Scan for the cell matching the given text and deliver its (x, y) coordinate at center. 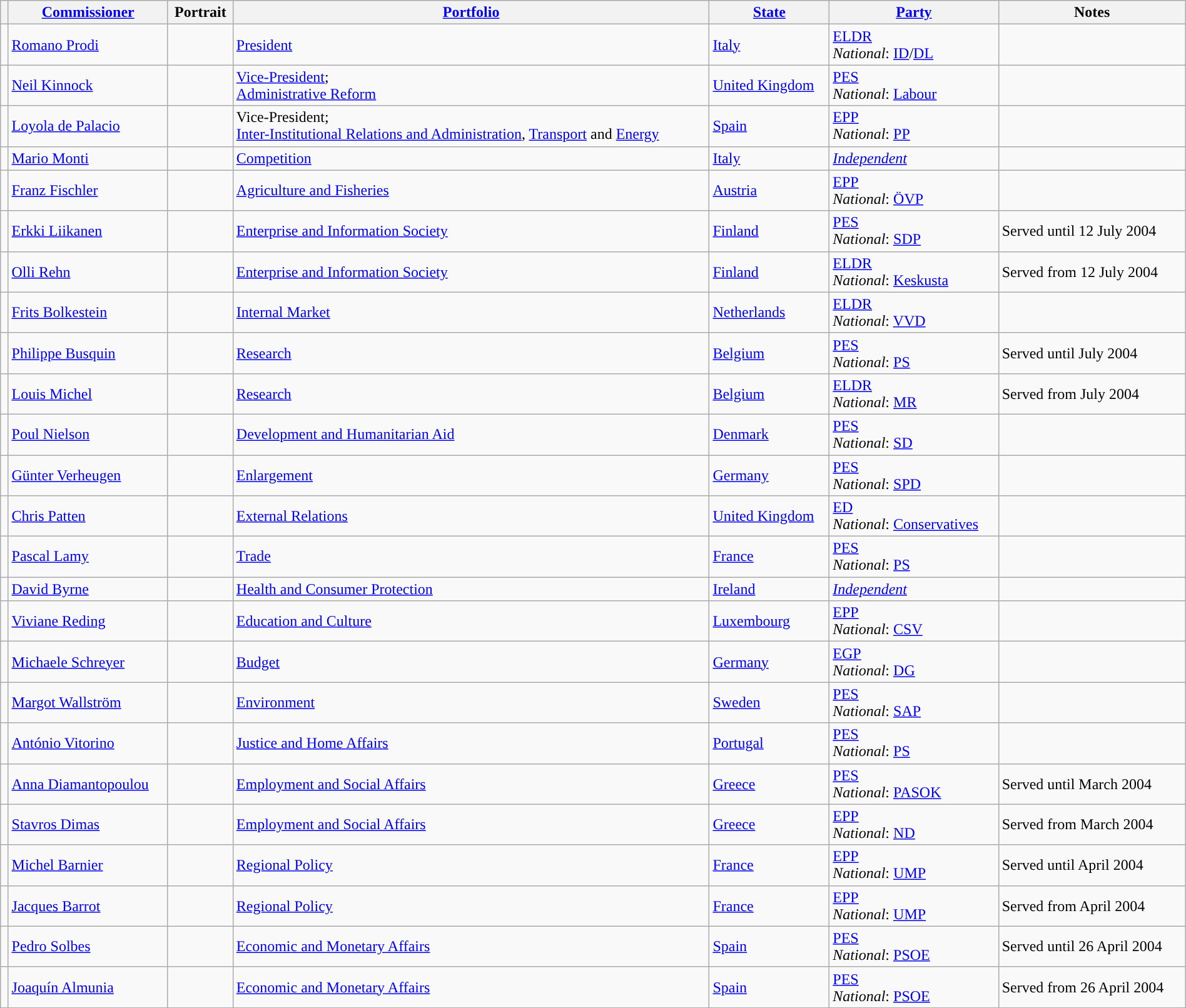
Pascal Lamy (88, 557)
Joaquín Almunia (88, 987)
PESNational: SD (914, 434)
Served until April 2004 (1092, 865)
ELDRNational: VVD (914, 313)
Poul Nielson (88, 434)
Philippe Busquin (88, 353)
Anna Diamantopoulou (88, 784)
Günter Verheugen (88, 475)
Loyola de Palacio (88, 126)
Served from July 2004 (1092, 394)
Vice-President;Inter-Institutional Relations and Administration, Transport and Energy (471, 126)
EPPNational: ND (914, 824)
Neil Kinnock (88, 85)
Denmark (769, 434)
EPPNational: CSV (914, 622)
Romano Prodi (88, 45)
Vice-President;Administrative Reform (471, 85)
António Vitorino (88, 743)
Served until 26 April 2004 (1092, 947)
Environment (471, 703)
Franz Fischler (88, 190)
Trade (471, 557)
PESNational: SDP (914, 231)
Viviane Reding (88, 622)
ELDRNational: MR (914, 394)
PESNational: SPD (914, 475)
David Byrne (88, 589)
Portfolio (471, 13)
Served until July 2004 (1092, 353)
EDNational: Conservatives (914, 517)
PESNational: SAP (914, 703)
Served from April 2004 (1092, 905)
Stavros Dimas (88, 824)
Competition (471, 158)
Olli Rehn (88, 271)
Pedro Solbes (88, 947)
State (769, 13)
Sweden (769, 703)
Notes (1092, 13)
EPPNational: ÖVP (914, 190)
Chris Patten (88, 517)
Party (914, 13)
Enlargement (471, 475)
Portugal (769, 743)
Mario Monti (88, 158)
Michel Barnier (88, 865)
Commissioner (88, 13)
ELDRNational: Keskusta (914, 271)
PESNational: PASOK (914, 784)
Luxembourg (769, 622)
Jacques Barrot (88, 905)
Served from 12 July 2004 (1092, 271)
ELDRNational: ID/DL (914, 45)
Frits Bolkestein (88, 313)
EPPNational: PP (914, 126)
Justice and Home Affairs (471, 743)
Budget (471, 662)
Served from March 2004 (1092, 824)
Agriculture and Fisheries (471, 190)
Louis Michel (88, 394)
Michaele Schreyer (88, 662)
PESNational: Labour (914, 85)
Erkki Liikanen (88, 231)
Health and Consumer Protection (471, 589)
Portrait (200, 13)
Development and Humanitarian Aid (471, 434)
Austria (769, 190)
Served from 26 April 2004 (1092, 987)
Netherlands (769, 313)
Margot Wallström (88, 703)
Internal Market (471, 313)
Ireland (769, 589)
Served until March 2004 (1092, 784)
Education and Culture (471, 622)
President (471, 45)
Served until 12 July 2004 (1092, 231)
External Relations (471, 517)
EGPNational: DG (914, 662)
